Scan for the cell matching the given text and deliver its [x, y] coordinate at center. 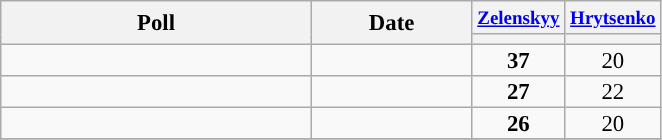
Hrytsenko [613, 18]
Poll [156, 23]
22 [613, 92]
26 [518, 124]
27 [518, 92]
Date [392, 23]
37 [518, 61]
Zelenskyy [518, 18]
